Return [x, y] of the center of cell containing provided text 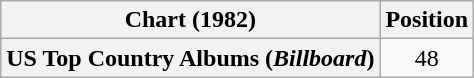
Chart (1982) [190, 20]
48 [427, 58]
US Top Country Albums (Billboard) [190, 58]
Position [427, 20]
